Extract the [X, Y] coordinate from the center of the cell holding the provided text.  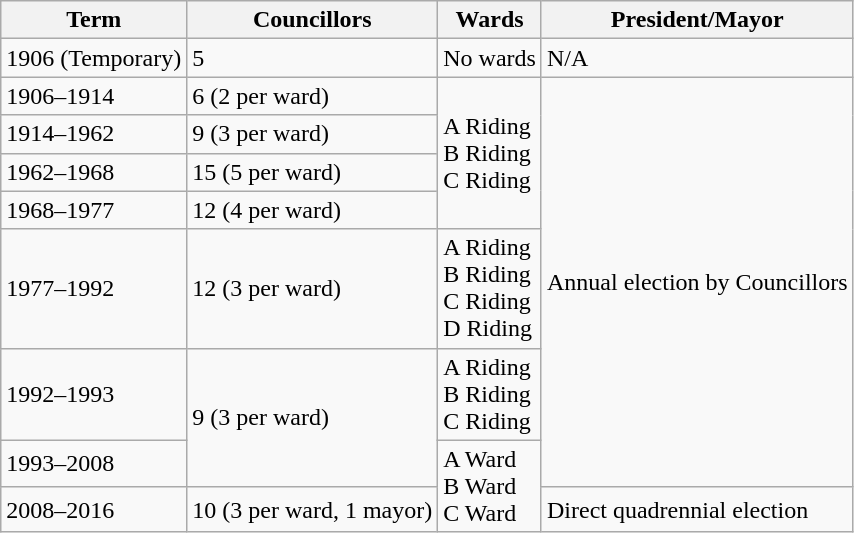
1993–2008 [94, 463]
1906–1914 [94, 96]
12 (3 per ward) [312, 288]
1962–1968 [94, 172]
N/A [697, 58]
Annual election by Councillors [697, 282]
Direct quadrennial election [697, 509]
A WardB WardC Ward [490, 486]
President/Mayor [697, 20]
1992–1993 [94, 394]
15 (5 per ward) [312, 172]
1968–1977 [94, 210]
12 (4 per ward) [312, 210]
1914–1962 [94, 134]
6 (2 per ward) [312, 96]
A RidingB RidingC RidingD Riding [490, 288]
No wards [490, 58]
5 [312, 58]
1906 (Temporary) [94, 58]
Wards [490, 20]
1977–1992 [94, 288]
2008–2016 [94, 509]
10 (3 per ward, 1 mayor) [312, 509]
Term [94, 20]
Councillors [312, 20]
